Extract the (x, y) coordinate from the center of the cell holding the provided text.  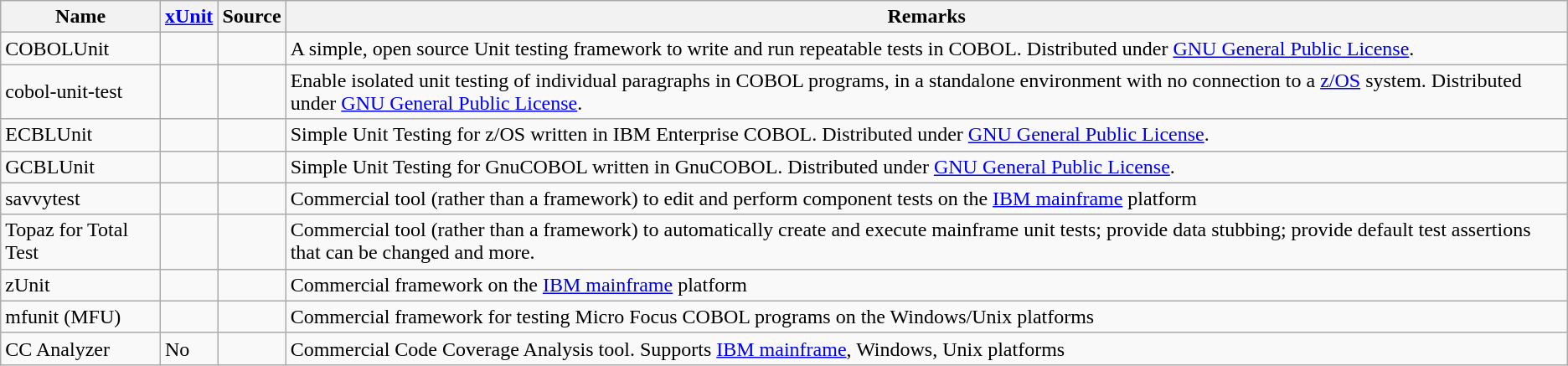
Source (251, 17)
zUnit (80, 285)
cobol-unit-test (80, 92)
Simple Unit Testing for z/OS written in IBM Enterprise COBOL. Distributed under GNU General Public License. (926, 135)
ECBLUnit (80, 135)
COBOLUnit (80, 49)
mfunit (MFU) (80, 317)
Name (80, 17)
Commercial framework on the IBM mainframe platform (926, 285)
No (188, 348)
Commercial Code Coverage Analysis tool. Supports IBM mainframe, Windows, Unix platforms (926, 348)
Commercial tool (rather than a framework) to edit and perform component tests on the IBM mainframe platform (926, 198)
Simple Unit Testing for GnuCOBOL written in GnuCOBOL. Distributed under GNU General Public License. (926, 167)
savvytest (80, 198)
Topaz for Total Test (80, 241)
Remarks (926, 17)
xUnit (188, 17)
Commercial framework for testing Micro Focus COBOL programs on the Windows/Unix platforms (926, 317)
A simple, open source Unit testing framework to write and run repeatable tests in COBOL. Distributed under GNU General Public License. (926, 49)
GCBLUnit (80, 167)
CC Analyzer (80, 348)
